For the text-containing cell, return its midpoint in [x, y] coordinate format. 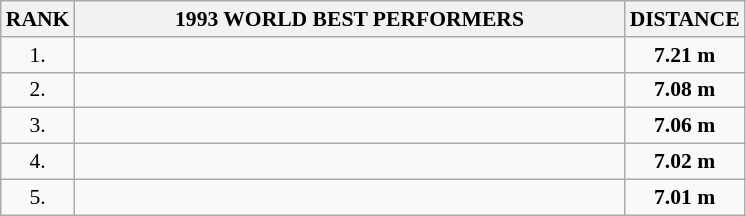
7.21 m [685, 55]
7.08 m [685, 90]
1. [38, 55]
7.02 m [685, 162]
DISTANCE [685, 19]
2. [38, 90]
4. [38, 162]
RANK [38, 19]
7.01 m [685, 197]
1993 WORLD BEST PERFORMERS [349, 19]
7.06 m [685, 126]
5. [38, 197]
3. [38, 126]
